Identify which cell holds the provided text, then report its [X, Y] central coordinate. 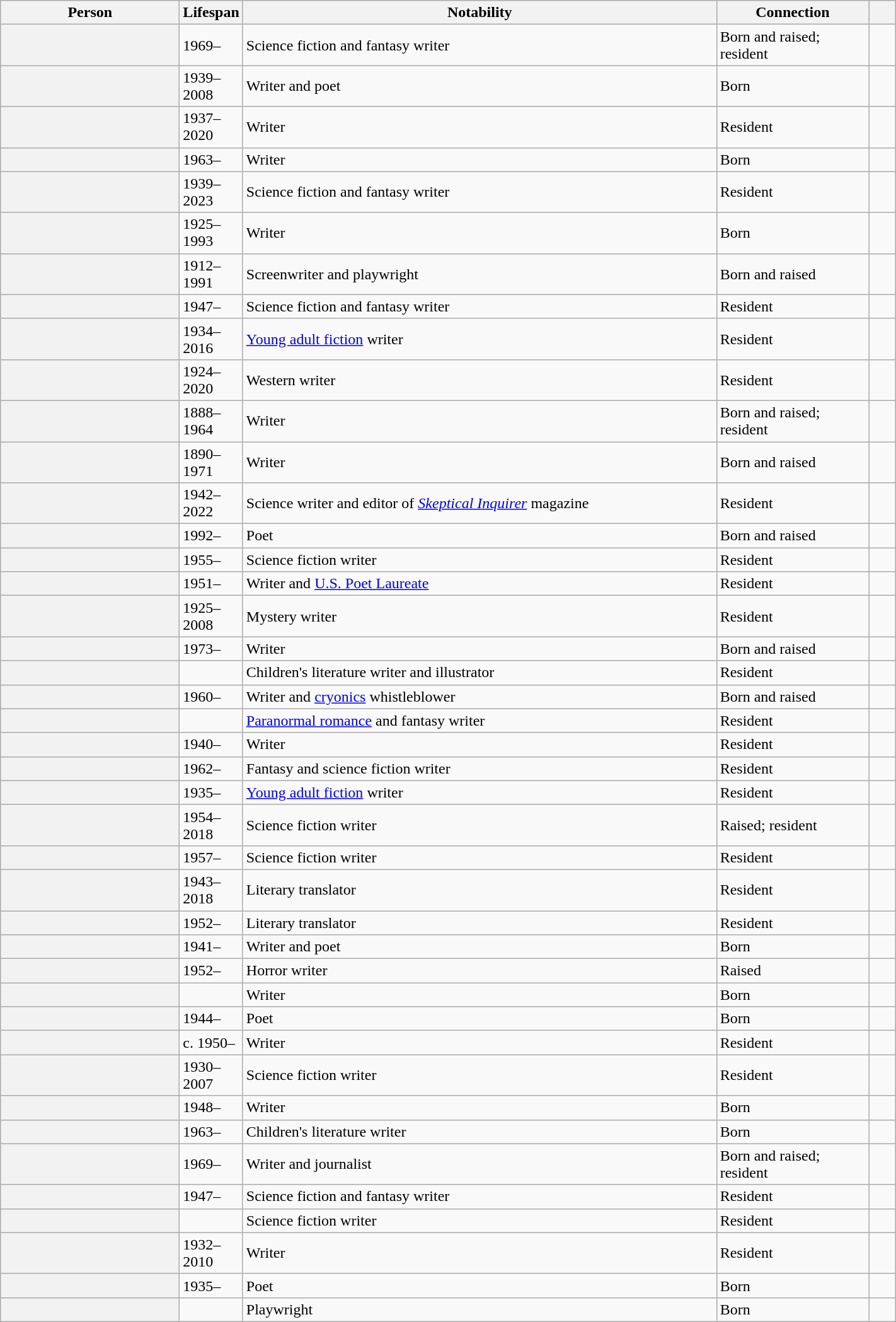
Connection [793, 13]
1940– [211, 745]
Playwright [480, 1309]
1960– [211, 697]
1924–2020 [211, 380]
1930–2007 [211, 1076]
Fantasy and science fiction writer [480, 768]
1934–2016 [211, 339]
1973– [211, 649]
Paranormal romance and fantasy writer [480, 721]
Screenwriter and playwright [480, 274]
1912–1991 [211, 274]
1932–2010 [211, 1253]
Children's literature writer [480, 1132]
1937–2020 [211, 127]
Writer and journalist [480, 1164]
Writer and cryonics whistleblower [480, 697]
Mystery writer [480, 617]
Lifespan [211, 13]
1954–2018 [211, 825]
1951– [211, 584]
1955– [211, 560]
1957– [211, 857]
Person [90, 13]
1992– [211, 536]
1962– [211, 768]
Children's literature writer and illustrator [480, 673]
Notability [480, 13]
1944– [211, 1019]
1925–2008 [211, 617]
1939–2023 [211, 192]
Science writer and editor of Skeptical Inquirer magazine [480, 503]
Writer and U.S. Poet Laureate [480, 584]
1942–2022 [211, 503]
Raised [793, 971]
1888–1964 [211, 421]
Western writer [480, 380]
1948– [211, 1108]
Horror writer [480, 971]
1939–2008 [211, 86]
1943–2018 [211, 890]
c. 1950– [211, 1043]
1890–1971 [211, 461]
1925–1993 [211, 233]
1941– [211, 947]
Raised; resident [793, 825]
